Provide the [X, Y] coordinate of the cell's center where the given text is located.  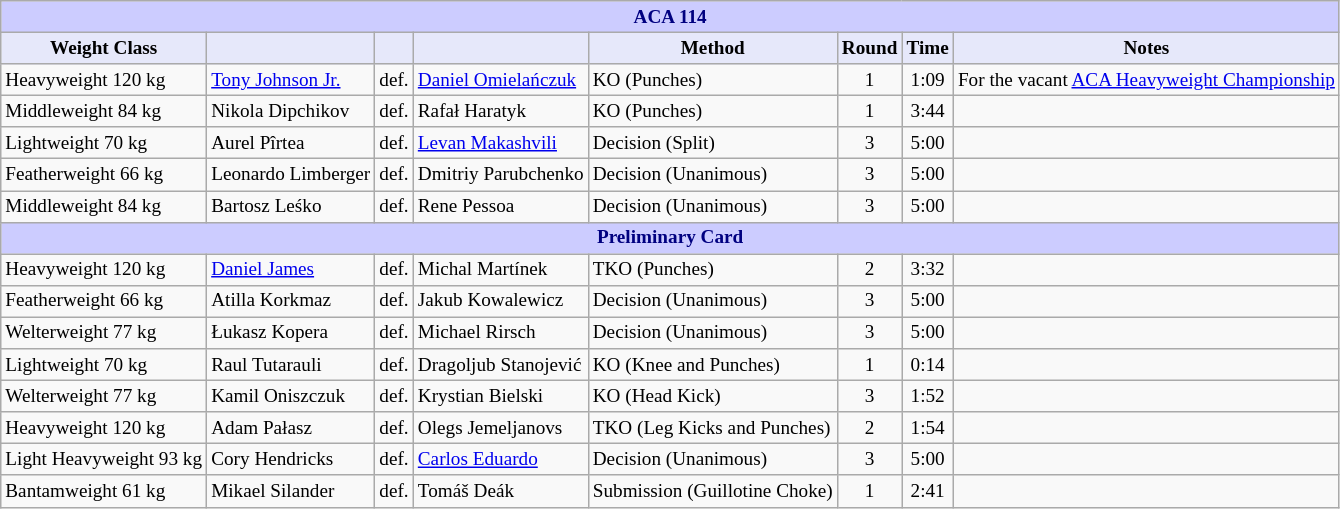
Tony Johnson Jr. [291, 80]
Dragoljub Stanojević [500, 365]
Bantamweight 61 kg [104, 491]
Krystian Bielski [500, 396]
KO (Head Kick) [712, 396]
Rene Pessoa [500, 206]
Nikola Dipchikov [291, 111]
Round [870, 48]
Carlos Eduardo [500, 460]
Submission (Guillotine Choke) [712, 491]
1:54 [928, 428]
Aurel Pîrtea [291, 143]
Bartosz Leśko [291, 206]
Leonardo Limberger [291, 175]
Michael Rirsch [500, 333]
TKO (Leg Kicks and Punches) [712, 428]
Levan Makashvili [500, 143]
2:41 [928, 491]
ACA 114 [670, 17]
Rafał Haratyk [500, 111]
Weight Class [104, 48]
Time [928, 48]
Łukasz Kopera [291, 333]
Daniel James [291, 270]
Light Heavyweight 93 kg [104, 460]
1:09 [928, 80]
Atilla Korkmaz [291, 301]
KO (Knee and Punches) [712, 365]
3:44 [928, 111]
For the vacant ACA Heavyweight Championship [1146, 80]
Kamil Oniszczuk [291, 396]
Preliminary Card [670, 238]
Olegs Jemeljanovs [500, 428]
Method [712, 48]
Cory Hendricks [291, 460]
Raul Tutarauli [291, 365]
1:52 [928, 396]
Daniel Omielańczuk [500, 80]
0:14 [928, 365]
Decision (Split) [712, 143]
3:32 [928, 270]
TKO (Punches) [712, 270]
Tomáš Deák [500, 491]
Adam Pałasz [291, 428]
Jakub Kowalewicz [500, 301]
Notes [1146, 48]
Mikael Silander [291, 491]
Michal Martínek [500, 270]
Dmitriy Parubchenko [500, 175]
